Pinpoint the cell where the given text exists, returning its (x, y) midpoint coordinate. 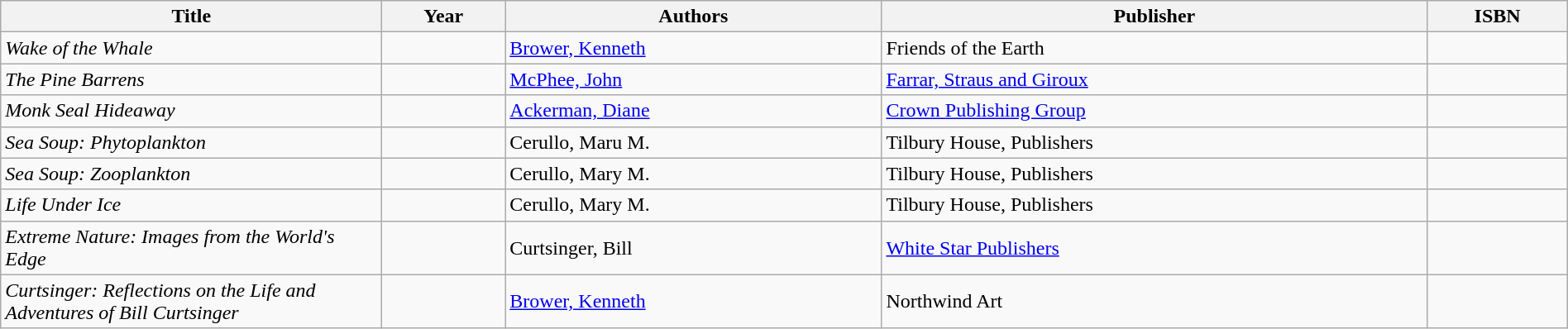
ISBN (1497, 17)
Monk Seal Hideaway (192, 111)
White Star Publishers (1154, 248)
Authors (693, 17)
Curtsinger: Reflections on the Life and Adventures of Bill Curtsinger (192, 301)
Curtsinger, Bill (693, 248)
The Pine Barrens (192, 79)
Farrar, Straus and Giroux (1154, 79)
Extreme Nature: Images from the World's Edge (192, 248)
Life Under Ice (192, 205)
Publisher (1154, 17)
Friends of the Earth (1154, 48)
Ackerman, Diane (693, 111)
Title (192, 17)
Wake of the Whale (192, 48)
Cerullo, Maru M. (693, 142)
McPhee, John (693, 79)
Northwind Art (1154, 301)
Sea Soup: Zooplankton (192, 174)
Crown Publishing Group (1154, 111)
Sea Soup: Phytoplankton (192, 142)
Year (443, 17)
